Search for the cell housing the specified text and yield its (x, y) center coordinate. 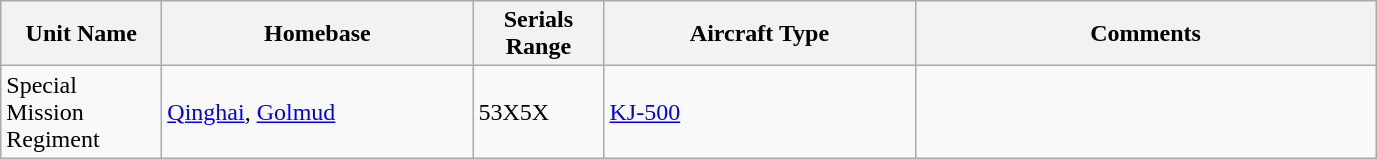
Unit Name (82, 34)
Aircraft Type (760, 34)
Comments (1146, 34)
53X5X (538, 112)
Qinghai, Golmud (318, 112)
Homebase (318, 34)
Special Mission Regiment (82, 112)
Serials Range (538, 34)
KJ-500 (760, 112)
